Extract the (x, y) coordinate from the center of the cell holding the provided text.  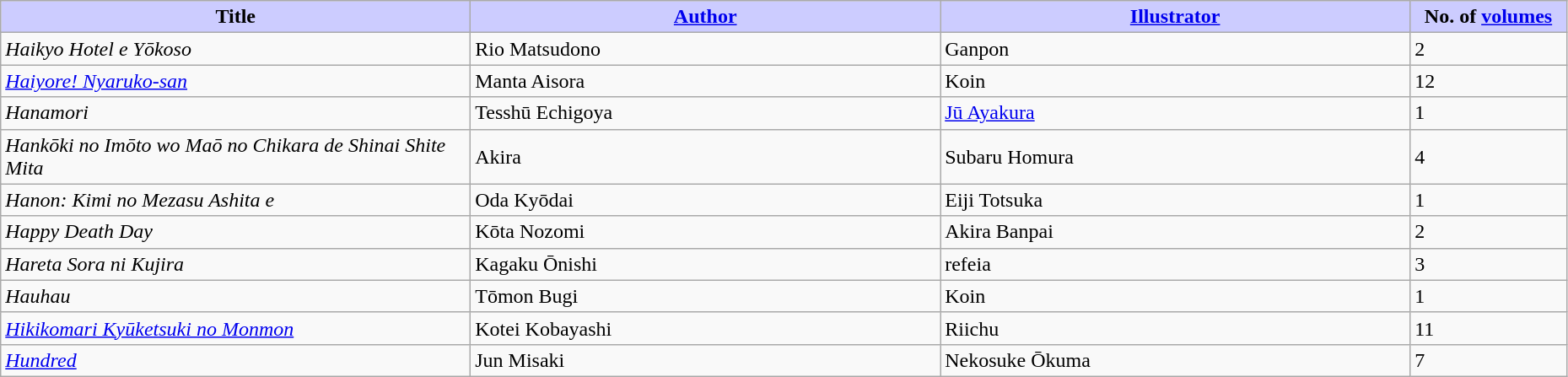
7 (1489, 360)
Ganpon (1176, 49)
Illustrator (1176, 17)
Subaru Homura (1176, 157)
Hankōki no Imōto wo Maō no Chikara de Shinai Shite Mita (236, 157)
Tesshū Echigoya (705, 113)
Akira (705, 157)
Riichu (1176, 328)
Hareta Sora ni Kujira (236, 264)
Title (236, 17)
3 (1489, 264)
12 (1489, 81)
11 (1489, 328)
No. of volumes (1489, 17)
Kotei Kobayashi (705, 328)
Author (705, 17)
Nekosuke Ōkuma (1176, 360)
Oda Kyōdai (705, 200)
Kagaku Ōnishi (705, 264)
4 (1489, 157)
Hauhau (236, 296)
Rio Matsudono (705, 49)
Haikyo Hotel e Yōkoso (236, 49)
refeia (1176, 264)
Hanon: Kimi no Mezasu Ashita e (236, 200)
Manta Aisora (705, 81)
Akira Banpai (1176, 232)
Hanamori (236, 113)
Eiji Totsuka (1176, 200)
Hikikomari Kyūketsuki no Monmon (236, 328)
Happy Death Day (236, 232)
Jū Ayakura (1176, 113)
Hundred (236, 360)
Haiyore! Nyaruko-san (236, 81)
Tōmon Bugi (705, 296)
Jun Misaki (705, 360)
Kōta Nozomi (705, 232)
